Scan for the cell matching the given text and deliver its [x, y] coordinate at center. 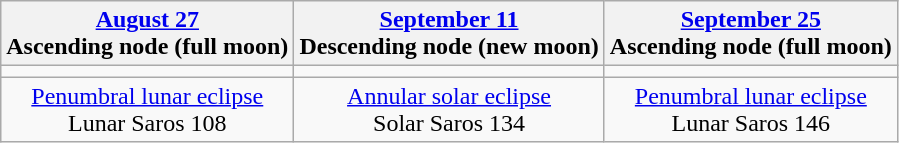
Penumbral lunar eclipseLunar Saros 146 [750, 110]
Annular solar eclipseSolar Saros 134 [449, 110]
September 11Descending node (new moon) [449, 34]
Penumbral lunar eclipseLunar Saros 108 [148, 110]
August 27Ascending node (full moon) [148, 34]
September 25Ascending node (full moon) [750, 34]
